Capture the cell that displays the provided text and extract its [X, Y] central coordinate. 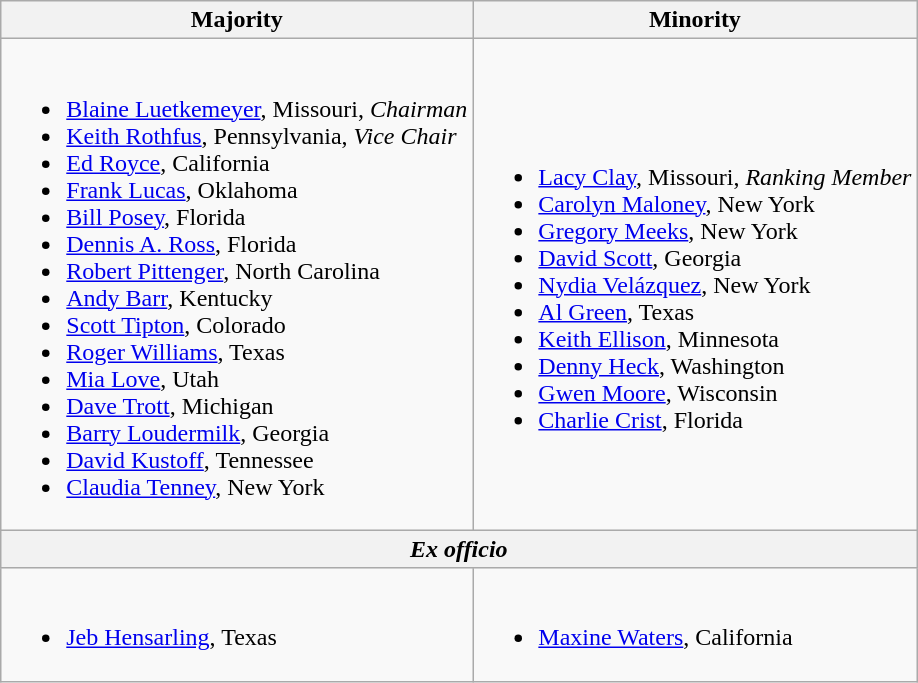
Minority [695, 20]
Majority [237, 20]
Maxine Waters, California [695, 624]
Ex officio [459, 549]
Jeb Hensarling, Texas [237, 624]
